Provide the (X, Y) coordinate of the cell's center where the given text is located.  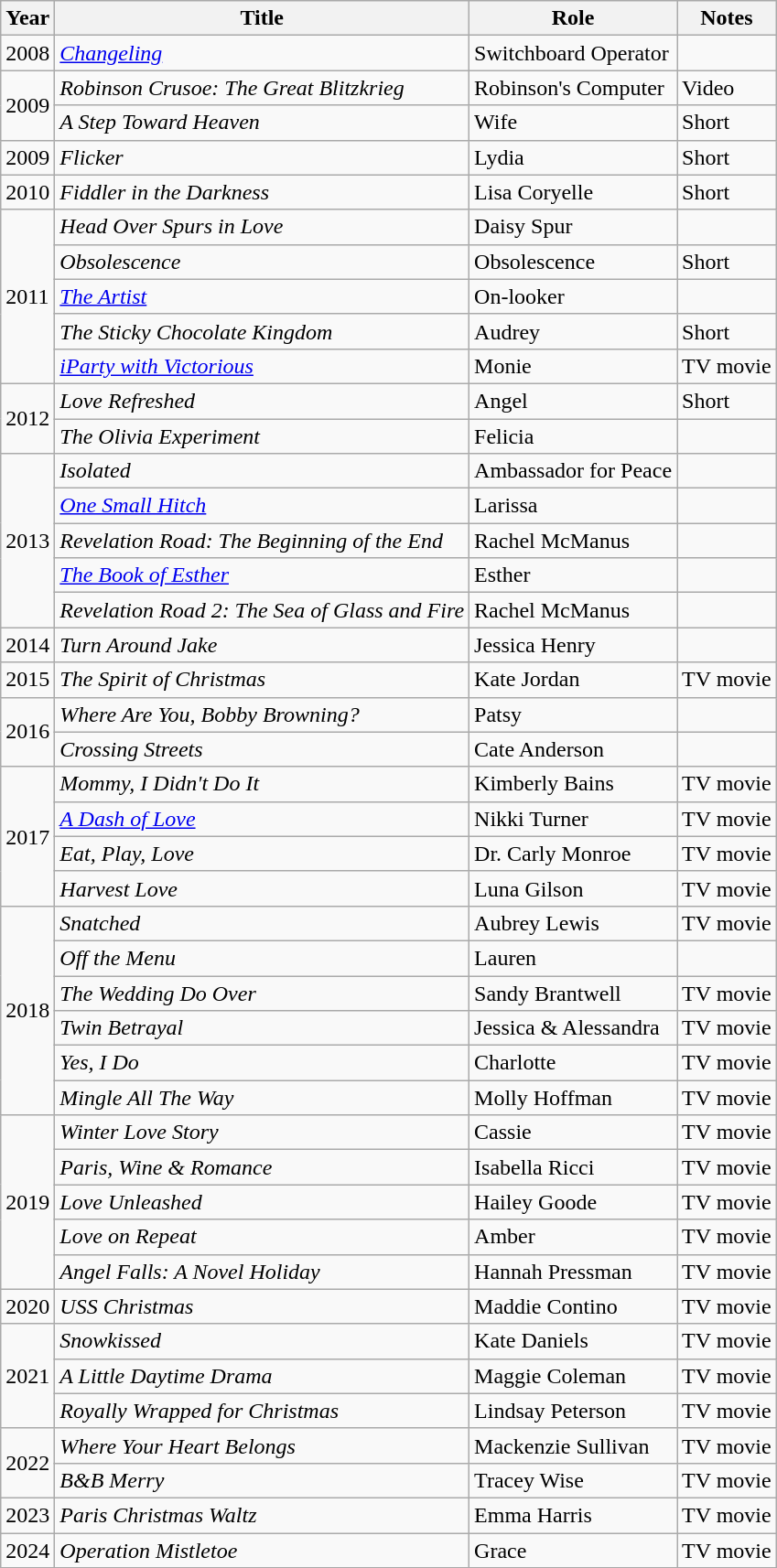
The Book of Esther (262, 575)
Tracey Wise (573, 1480)
Year (27, 18)
B&B Merry (262, 1480)
The Olivia Experiment (262, 436)
Jessica & Alessandra (573, 1028)
Head Over Spurs in Love (262, 227)
Paris Christmas Waltz (262, 1515)
Molly Hoffman (573, 1098)
2020 (27, 1306)
Flicker (262, 157)
The Wedding Do Over (262, 993)
Ambassador for Peace (573, 471)
Operation Mistletoe (262, 1551)
The Spirit of Christmas (262, 680)
Angel (573, 401)
Changeling (262, 53)
Video (727, 88)
Maggie Coleman (573, 1376)
Robinson Crusoe: The Great Blitzkrieg (262, 88)
Lauren (573, 958)
Luna Gilson (573, 888)
Felicia (573, 436)
Mingle All The Way (262, 1098)
Grace (573, 1551)
Where Are You, Bobby Browning? (262, 714)
Kate Jordan (573, 680)
2008 (27, 53)
Sandy Brantwell (573, 993)
Angel Falls: A Novel Holiday (262, 1272)
Yes, I Do (262, 1063)
Charlotte (573, 1063)
Amber (573, 1237)
A Little Daytime Drama (262, 1376)
Snatched (262, 923)
Hailey Goode (573, 1202)
The Artist (262, 296)
Revelation Road: The Beginning of the End (262, 541)
2024 (27, 1551)
Twin Betrayal (262, 1028)
Kimberly Bains (573, 784)
2016 (27, 732)
Harvest Love (262, 888)
Cate Anderson (573, 749)
Wife (573, 123)
2021 (27, 1376)
Lindsay Peterson (573, 1411)
2018 (27, 1010)
2023 (27, 1515)
One Small Hitch (262, 506)
Eat, Play, Love (262, 854)
Isabella Ricci (573, 1167)
Mommy, I Didn't Do It (262, 784)
Snowkissed (262, 1341)
On-looker (573, 296)
Maddie Contino (573, 1306)
2014 (27, 645)
Love on Repeat (262, 1237)
Role (573, 18)
Patsy (573, 714)
Cassie (573, 1133)
Fiddler in the Darkness (262, 192)
Where Your Heart Belongs (262, 1445)
Kate Daniels (573, 1341)
Paris, Wine & Romance (262, 1167)
USS Christmas (262, 1306)
Monie (573, 366)
Love Refreshed (262, 401)
The Sticky Chocolate Kingdom (262, 331)
Winter Love Story (262, 1133)
Emma Harris (573, 1515)
Esther (573, 575)
2015 (27, 680)
2022 (27, 1463)
Lisa Coryelle (573, 192)
iParty with Victorious (262, 366)
2011 (27, 296)
Jessica Henry (573, 645)
Switchboard Operator (573, 53)
Crossing Streets (262, 749)
2013 (27, 541)
Revelation Road 2: The Sea of Glass and Fire (262, 610)
Title (262, 18)
Audrey (573, 331)
Larissa (573, 506)
Mackenzie Sullivan (573, 1445)
Nikki Turner (573, 819)
Isolated (262, 471)
A Dash of Love (262, 819)
Robinson's Computer (573, 88)
Aubrey Lewis (573, 923)
Lydia (573, 157)
Notes (727, 18)
Hannah Pressman (573, 1272)
2012 (27, 418)
Daisy Spur (573, 227)
Off the Menu (262, 958)
2019 (27, 1202)
2017 (27, 836)
Love Unleashed (262, 1202)
Dr. Carly Monroe (573, 854)
2010 (27, 192)
Royally Wrapped for Christmas (262, 1411)
A Step Toward Heaven (262, 123)
Turn Around Jake (262, 645)
